Scan for the cell matching the given text and deliver its (X, Y) coordinate at center. 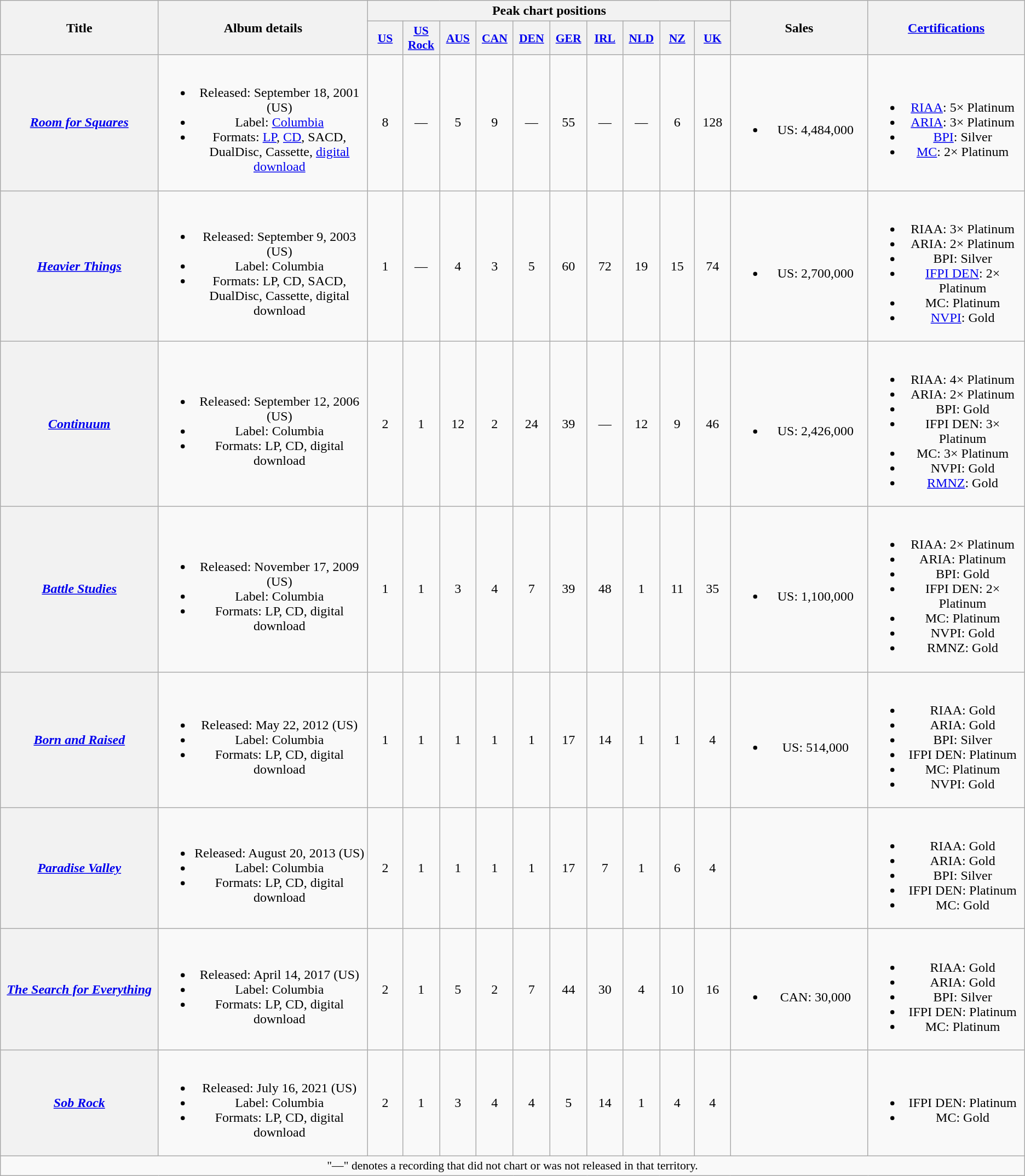
AUS (458, 38)
46 (713, 424)
"—" denotes a recording that did not chart or was not released in that territory. (512, 1166)
Released: September 12, 2006 (US)Label: ColumbiaFormats: LP, CD, digital download (263, 424)
Released: September 18, 2001 (US)Label: ColumbiaFormats: LP, CD, SACD, DualDisc, Cassette, digital download (263, 123)
Heavier Things (79, 266)
USRock (421, 38)
Album details (263, 27)
48 (605, 589)
US: 2,426,000 (799, 424)
Continuum (79, 424)
Born and Raised (79, 740)
16 (713, 989)
19 (642, 266)
US (385, 38)
Released: July 16, 2021 (US)Label: ColumbiaFormats: LP, CD, digital download (263, 1103)
72 (605, 266)
DEN (531, 38)
US: 4,484,000 (799, 123)
Released: August 20, 2013 (US)Label: ColumbiaFormats: LP, CD, digital download (263, 868)
RIAA: GoldARIA: GoldBPI: SilverIFPI DEN: PlatinumMC: Gold (946, 868)
NLD (642, 38)
8 (385, 123)
CAN: 30,000 (799, 989)
Sales (799, 27)
UK (713, 38)
CAN (495, 38)
Title (79, 27)
RIAA: GoldARIA: GoldBPI: SilverIFPI DEN: PlatinumMC: PlatinumNVPI: Gold (946, 740)
IFPI DEN: PlatinumMC: Gold (946, 1103)
35 (713, 589)
Released: May 22, 2012 (US)Label: ColumbiaFormats: LP, CD, digital download (263, 740)
15 (677, 266)
44 (568, 989)
RIAA: 4× PlatinumARIA: 2× PlatinumBPI: GoldIFPI DEN: 3× PlatinumMC: 3× PlatinumNVPI: GoldRMNZ: Gold (946, 424)
11 (677, 589)
IRL (605, 38)
Sob Rock (79, 1103)
Released: April 14, 2017 (US)Label: ColumbiaFormats: LP, CD, digital download (263, 989)
Room for Squares (79, 123)
55 (568, 123)
RIAA: 3× PlatinumARIA: 2× PlatinumBPI: SilverIFPI DEN: 2× PlatinumMC: PlatinumNVPI: Gold (946, 266)
US: 514,000 (799, 740)
US: 2,700,000 (799, 266)
GER (568, 38)
60 (568, 266)
RIAA: 2× PlatinumARIA: PlatinumBPI: GoldIFPI DEN: 2× PlatinumMC: PlatinumNVPI: GoldRMNZ: Gold (946, 589)
74 (713, 266)
US: 1,100,000 (799, 589)
The Search for Everything (79, 989)
24 (531, 424)
Battle Studies (79, 589)
10 (677, 989)
Released: September 9, 2003 (US)Label: ColumbiaFormats: LP, CD, SACD, DualDisc, Cassette, digital download (263, 266)
Paradise Valley (79, 868)
Peak chart positions (549, 11)
RIAA: GoldARIA: GoldBPI: SilverIFPI DEN: PlatinumMC: Platinum (946, 989)
RIAA: 5× PlatinumARIA: 3× PlatinumBPI: SilverMC: 2× Platinum (946, 123)
Released: November 17, 2009 (US)Label: ColumbiaFormats: LP, CD, digital download (263, 589)
30 (605, 989)
NZ (677, 38)
Certifications (946, 27)
128 (713, 123)
